From the cell containing the given text, extract its center point as (X, Y) coordinate. 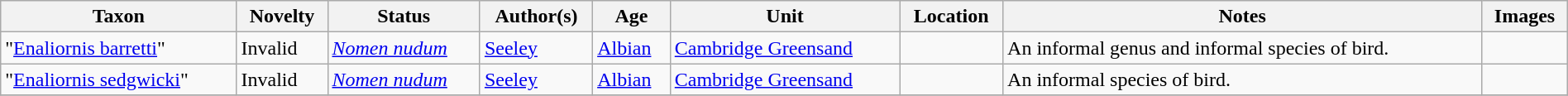
Status (404, 17)
An informal genus and informal species of bird. (1242, 48)
Unit (785, 17)
Novelty (282, 17)
Taxon (119, 17)
Images (1525, 17)
Location (951, 17)
Age (632, 17)
"Enaliornis barretti" (119, 48)
Notes (1242, 17)
Author(s) (536, 17)
An informal species of bird. (1242, 79)
"Enaliornis sedgwicki" (119, 79)
